Pinpoint the cell where the given text exists, returning its (x, y) midpoint coordinate. 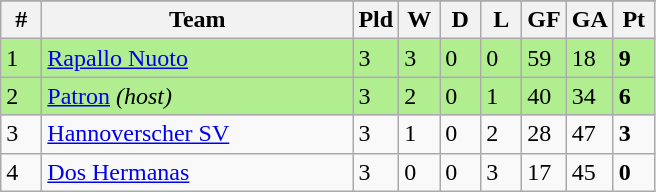
Dos Hermanas (198, 172)
4 (22, 172)
W (420, 20)
45 (590, 172)
18 (590, 58)
6 (634, 96)
40 (544, 96)
Pt (634, 20)
L (502, 20)
Team (198, 20)
Rapallo Nuoto (198, 58)
Hannoverscher SV (198, 134)
59 (544, 58)
17 (544, 172)
Patron (host) (198, 96)
28 (544, 134)
GF (544, 20)
GA (590, 20)
34 (590, 96)
# (22, 20)
47 (590, 134)
D (460, 20)
Pld (376, 20)
9 (634, 58)
